Scan for the cell matching the given text and deliver its (X, Y) coordinate at center. 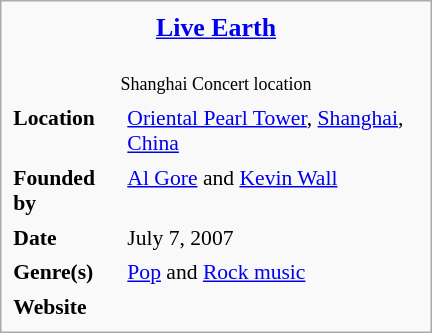
Date (66, 237)
Al Gore and Kevin Wall (273, 190)
Website (66, 306)
Oriental Pearl Tower, Shanghai, China (273, 130)
July 7, 2007 (273, 237)
Genre(s) (66, 272)
Location (66, 130)
Shanghai Concert location (216, 83)
Pop and Rock music (273, 272)
Live Earth (216, 28)
Founded by (66, 190)
